Determine the (x, y) coordinate at the center of the cell enclosing the given text.  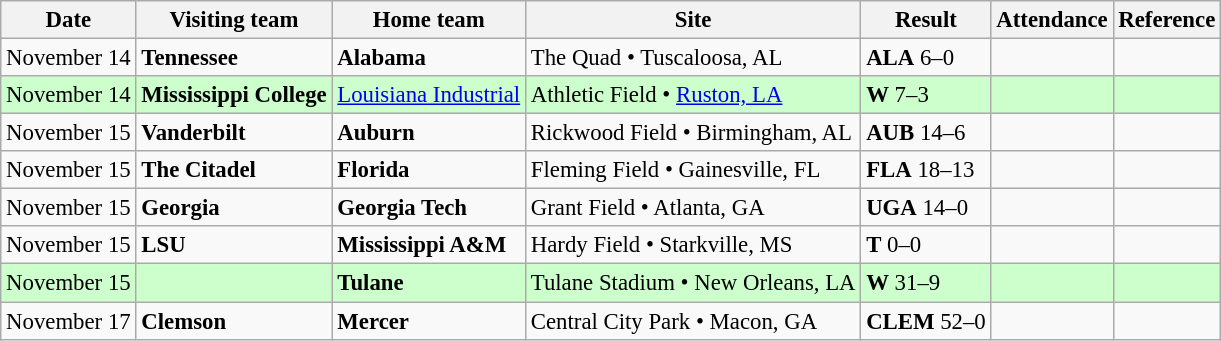
W 7–3 (926, 95)
Central City Park • Macon, GA (692, 321)
T 0–0 (926, 245)
Georgia Tech (428, 208)
Rickwood Field • Birmingham, AL (692, 133)
Mercer (428, 321)
Tulane Stadium • New Orleans, LA (692, 283)
Grant Field • Atlanta, GA (692, 208)
Mississippi A&M (428, 245)
Site (692, 20)
The Quad • Tuscaloosa, AL (692, 58)
Hardy Field • Starkville, MS (692, 245)
CLEM 52–0 (926, 321)
Georgia (234, 208)
Attendance (1052, 20)
Date (68, 20)
Mississippi College (234, 95)
W 31–9 (926, 283)
Tulane (428, 283)
FLA 18–13 (926, 170)
Clemson (234, 321)
Tennessee (234, 58)
ALA 6–0 (926, 58)
Florida (428, 170)
Alabama (428, 58)
AUB 14–6 (926, 133)
Auburn (428, 133)
LSU (234, 245)
Louisiana Industrial (428, 95)
Athletic Field • Ruston, LA (692, 95)
Fleming Field • Gainesville, FL (692, 170)
Home team (428, 20)
Visiting team (234, 20)
Result (926, 20)
November 17 (68, 321)
UGA 14–0 (926, 208)
Vanderbilt (234, 133)
The Citadel (234, 170)
Reference (1167, 20)
